Return (x, y) of the center of cell containing provided text 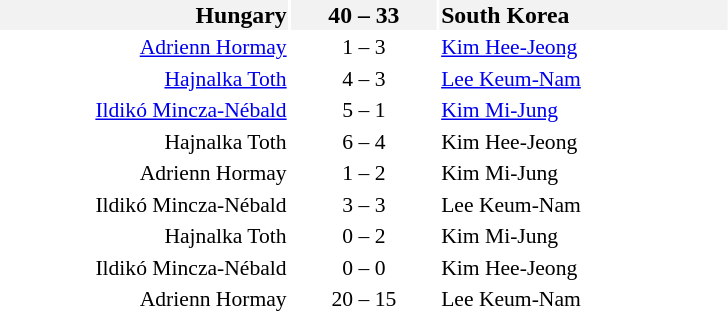
0 – 0 (364, 268)
6 – 4 (364, 142)
5 – 1 (364, 110)
4 – 3 (364, 78)
40 – 33 (364, 15)
South Korea (584, 15)
0 – 2 (364, 236)
1 – 3 (364, 47)
1 – 2 (364, 173)
3 – 3 (364, 204)
Hungary (144, 15)
